Find where the given text appears and provide that cell's center as (X, Y) coordinate. 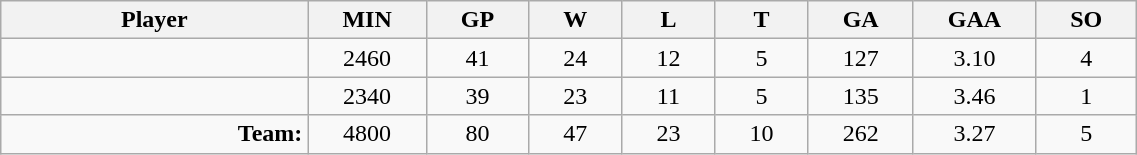
10 (762, 134)
L (668, 20)
135 (860, 96)
GA (860, 20)
11 (668, 96)
2340 (367, 96)
24 (576, 58)
SO (1086, 20)
12 (668, 58)
4 (1086, 58)
MIN (367, 20)
3.10 (974, 58)
39 (477, 96)
262 (860, 134)
Player (154, 20)
3.27 (974, 134)
3.46 (974, 96)
GP (477, 20)
GAA (974, 20)
2460 (367, 58)
1 (1086, 96)
4800 (367, 134)
41 (477, 58)
47 (576, 134)
80 (477, 134)
W (576, 20)
T (762, 20)
127 (860, 58)
Team: (154, 134)
